From the cell containing the given text, extract its center point as (x, y) coordinate. 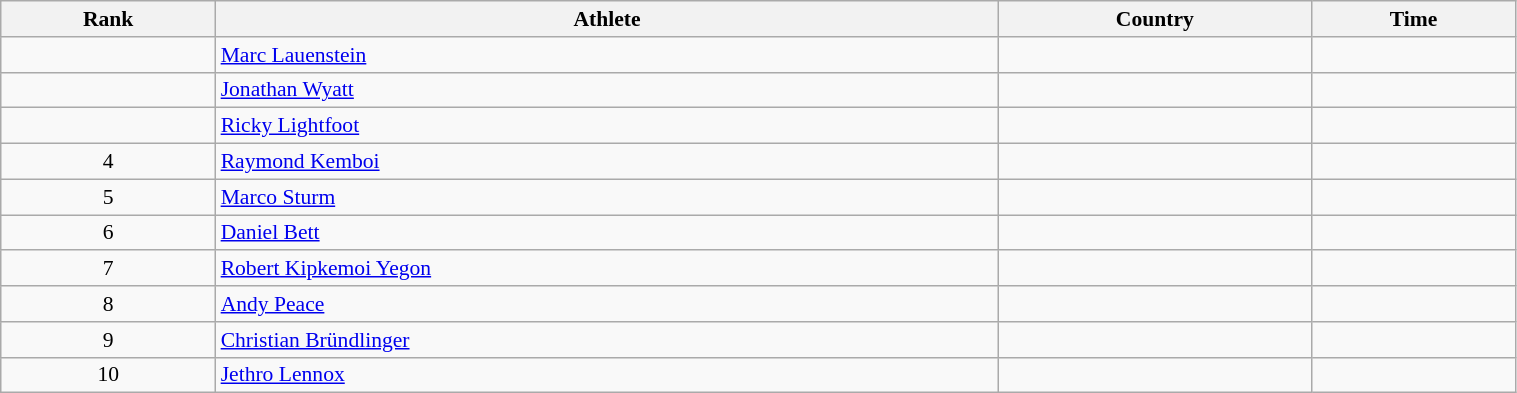
Jethro Lennox (608, 375)
Christian Bründlinger (608, 340)
Rank (108, 19)
Time (1414, 19)
Athlete (608, 19)
8 (108, 304)
10 (108, 375)
Ricky Lightfoot (608, 126)
Country (1156, 19)
7 (108, 269)
Marco Sturm (608, 197)
4 (108, 162)
Marc Lauenstein (608, 55)
5 (108, 197)
Robert Kipkemoi Yegon (608, 269)
Jonathan Wyatt (608, 90)
6 (108, 233)
9 (108, 340)
Raymond Kemboi (608, 162)
Andy Peace (608, 304)
Daniel Bett (608, 233)
